Extract the [x, y] coordinate from the center of the cell holding the provided text.  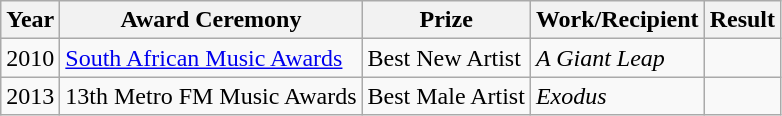
Best New Artist [446, 58]
Exodus [617, 96]
A Giant Leap [617, 58]
Year [30, 20]
South African Music Awards [211, 58]
13th Metro FM Music Awards [211, 96]
Result [742, 20]
Best Male Artist [446, 96]
2013 [30, 96]
Award Ceremony [211, 20]
2010 [30, 58]
Work/Recipient [617, 20]
Prize [446, 20]
